Pinpoint the cell where the given text exists, returning its [X, Y] midpoint coordinate. 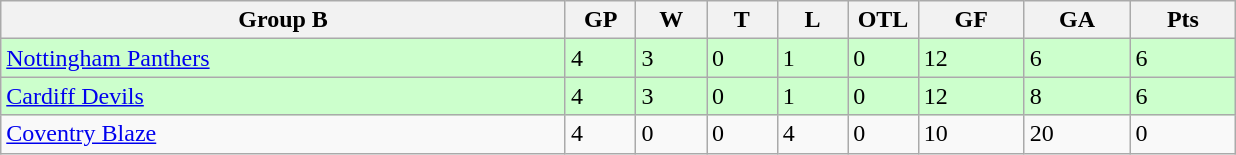
Cardiff Devils [284, 96]
T [742, 20]
Coventry Blaze [284, 134]
GP [600, 20]
L [812, 20]
20 [1077, 134]
10 [971, 134]
Nottingham Panthers [284, 58]
W [672, 20]
Group B [284, 20]
Pts [1183, 20]
OTL [884, 20]
GF [971, 20]
8 [1077, 96]
GA [1077, 20]
